Search for the cell housing the specified text and yield its (x, y) center coordinate. 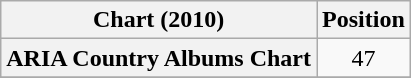
ARIA Country Albums Chart (159, 58)
Position (364, 20)
47 (364, 58)
Chart (2010) (159, 20)
